Pinpoint the cell where the given text exists, returning its (x, y) midpoint coordinate. 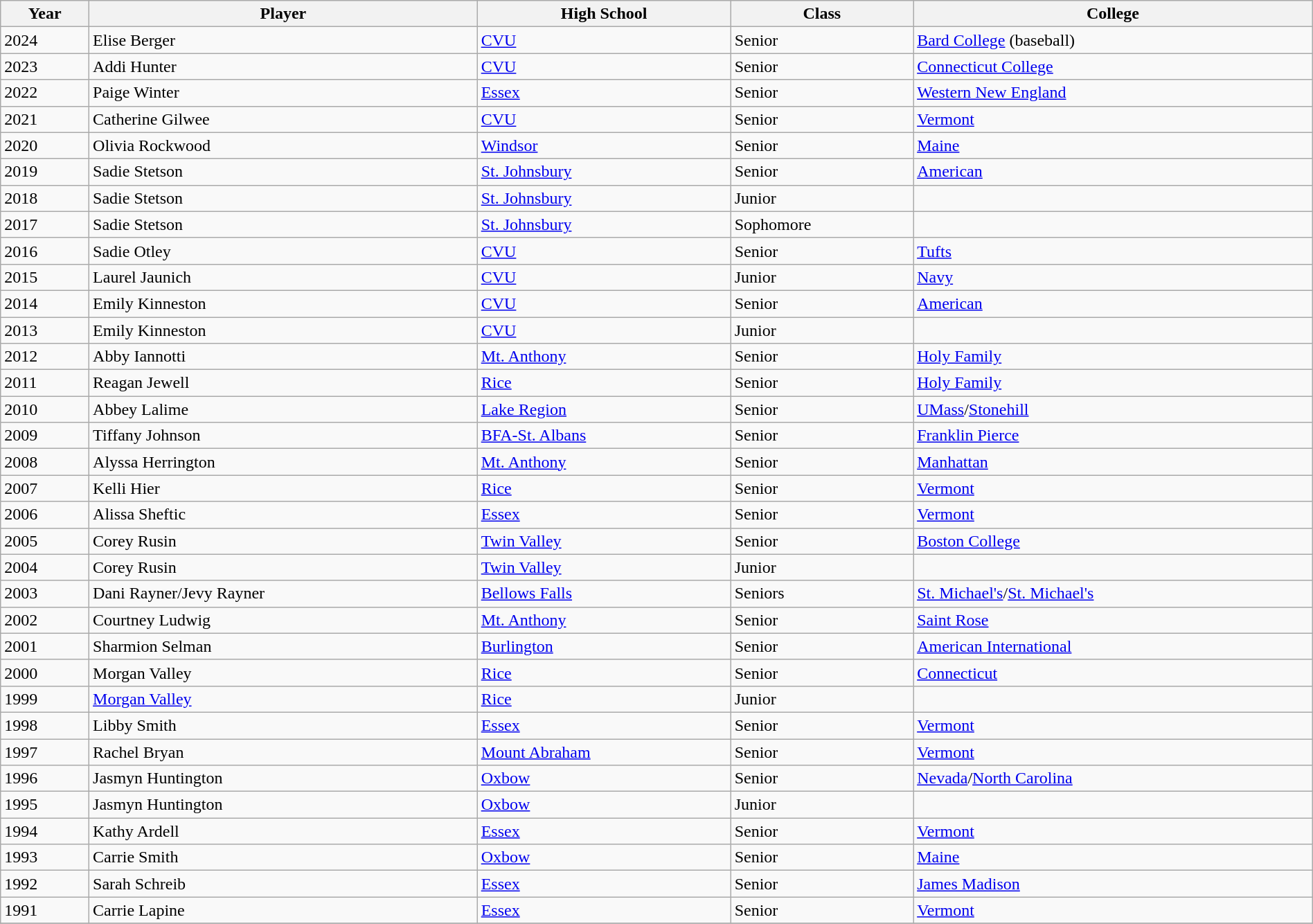
2016 (45, 251)
Kelli Hier (284, 488)
2010 (45, 409)
High School (604, 14)
1993 (45, 858)
UMass/Stonehill (1114, 409)
1992 (45, 884)
Rachel Bryan (284, 752)
Addi Hunter (284, 66)
American International (1114, 646)
Player (284, 14)
1996 (45, 779)
2008 (45, 462)
2009 (45, 436)
Connecticut (1114, 673)
Class (822, 14)
2000 (45, 673)
Tufts (1114, 251)
2021 (45, 119)
BFA-St. Albans (604, 436)
2015 (45, 277)
Sarah Schreib (284, 884)
2020 (45, 145)
St. Michael's/St. Michael's (1114, 594)
Franklin Pierce (1114, 436)
Year (45, 14)
2023 (45, 66)
Olivia Rockwood (284, 145)
2006 (45, 515)
Alissa Sheftic (284, 515)
Sharmion Selman (284, 646)
College (1114, 14)
2011 (45, 383)
1997 (45, 752)
Burlington (604, 646)
Abby Iannotti (284, 357)
2003 (45, 594)
2024 (45, 40)
Reagan Jewell (284, 383)
2017 (45, 224)
Bellows Falls (604, 594)
Carrie Smith (284, 858)
2001 (45, 646)
Paige Winter (284, 93)
Navy (1114, 277)
Abbey Lalime (284, 409)
Bard College (baseball) (1114, 40)
Manhattan (1114, 462)
2012 (45, 357)
2019 (45, 172)
2007 (45, 488)
Alyssa Herrington (284, 462)
2002 (45, 620)
2005 (45, 541)
Western New England (1114, 93)
Sophomore (822, 224)
Sadie Otley (284, 251)
2013 (45, 330)
1998 (45, 725)
James Madison (1114, 884)
Carrie Lapine (284, 910)
Mount Abraham (604, 752)
Laurel Jaunich (284, 277)
Lake Region (604, 409)
Boston College (1114, 541)
1994 (45, 831)
2018 (45, 198)
Nevada/North Carolina (1114, 779)
Tiffany Johnson (284, 436)
Libby Smith (284, 725)
1995 (45, 805)
Seniors (822, 594)
1991 (45, 910)
2004 (45, 567)
2014 (45, 303)
Catherine Gilwee (284, 119)
Windsor (604, 145)
Saint Rose (1114, 620)
Courtney Ludwig (284, 620)
2022 (45, 93)
Connecticut College (1114, 66)
1999 (45, 699)
Elise Berger (284, 40)
Kathy Ardell (284, 831)
Dani Rayner/Jevy Rayner (284, 594)
